Capture the cell that displays the provided text and extract its [X, Y] central coordinate. 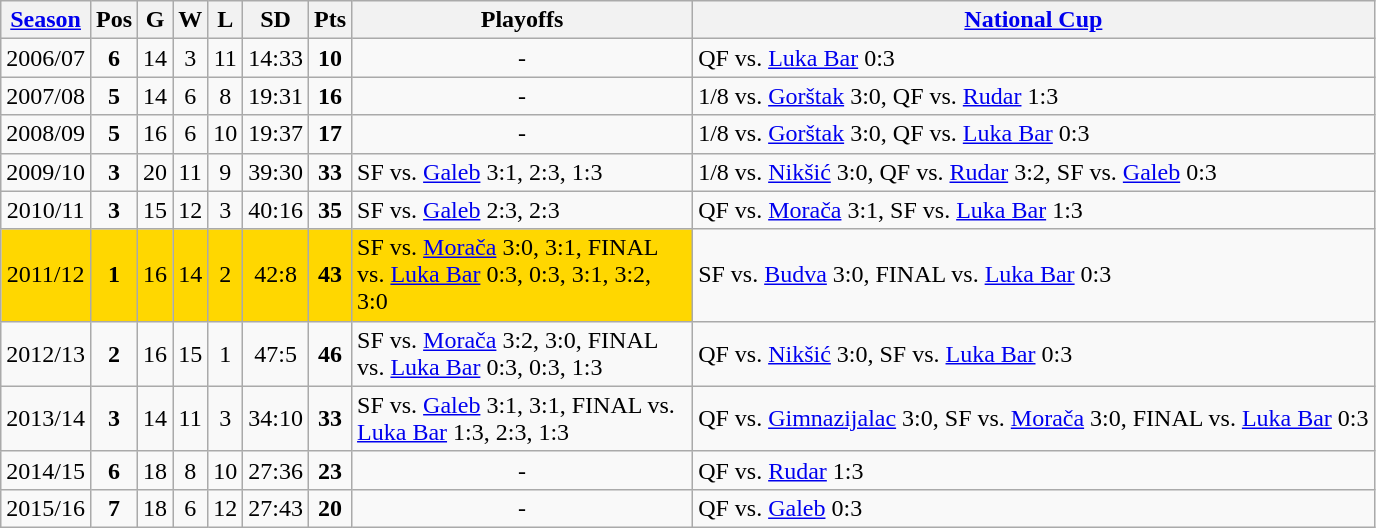
2009/10 [46, 172]
Pos [114, 20]
SD [276, 20]
40:16 [276, 210]
39:30 [276, 172]
1/8 vs. Gorštak 3:0, QF vs. Rudar 1:3 [1034, 96]
SF vs. Galeb 3:1, 2:3, 1:3 [522, 172]
2012/13 [46, 354]
27:43 [276, 508]
47:5 [276, 354]
19:37 [276, 134]
1/8 vs. Nikšić 3:0, QF vs. Rudar 3:2, SF vs. Galeb 0:3 [1034, 172]
2010/11 [46, 210]
G [156, 20]
34:10 [276, 418]
46 [330, 354]
35 [330, 210]
SF vs. Budva 3:0, FINAL vs. Luka Bar 0:3 [1034, 275]
2013/14 [46, 418]
W [190, 20]
QF vs. Nikšić 3:0, SF vs. Luka Bar 0:3 [1034, 354]
National Cup [1034, 20]
2008/09 [46, 134]
QF vs. Morača 3:1, SF vs. Luka Bar 1:3 [1034, 210]
QF vs. Galeb 0:3 [1034, 508]
2011/12 [46, 275]
27:36 [276, 470]
SF vs. Galeb 3:1, 3:1, FINAL vs. Luka Bar 1:3, 2:3, 1:3 [522, 418]
SF vs. Galeb 2:3, 2:3 [522, 210]
Playoffs [522, 20]
2014/15 [46, 470]
Pts [330, 20]
43 [330, 275]
17 [330, 134]
9 [226, 172]
QF vs. Rudar 1:3 [1034, 470]
SF vs. Morača 3:0, 3:1, FINAL vs. Luka Bar 0:3, 0:3, 3:1, 3:2, 3:0 [522, 275]
QF vs. Luka Bar 0:3 [1034, 58]
14:33 [276, 58]
QF vs. Gimnazijalac 3:0, SF vs. Morača 3:0, FINAL vs. Luka Bar 0:3 [1034, 418]
42:8 [276, 275]
2006/07 [46, 58]
23 [330, 470]
2015/16 [46, 508]
Season [46, 20]
7 [114, 508]
2007/08 [46, 96]
1/8 vs. Gorštak 3:0, QF vs. Luka Bar 0:3 [1034, 134]
L [226, 20]
19:31 [276, 96]
SF vs. Morača 3:2, 3:0, FINAL vs. Luka Bar 0:3, 0:3, 1:3 [522, 354]
